Locate the cell with the specified text and output its [X, Y] center coordinate. 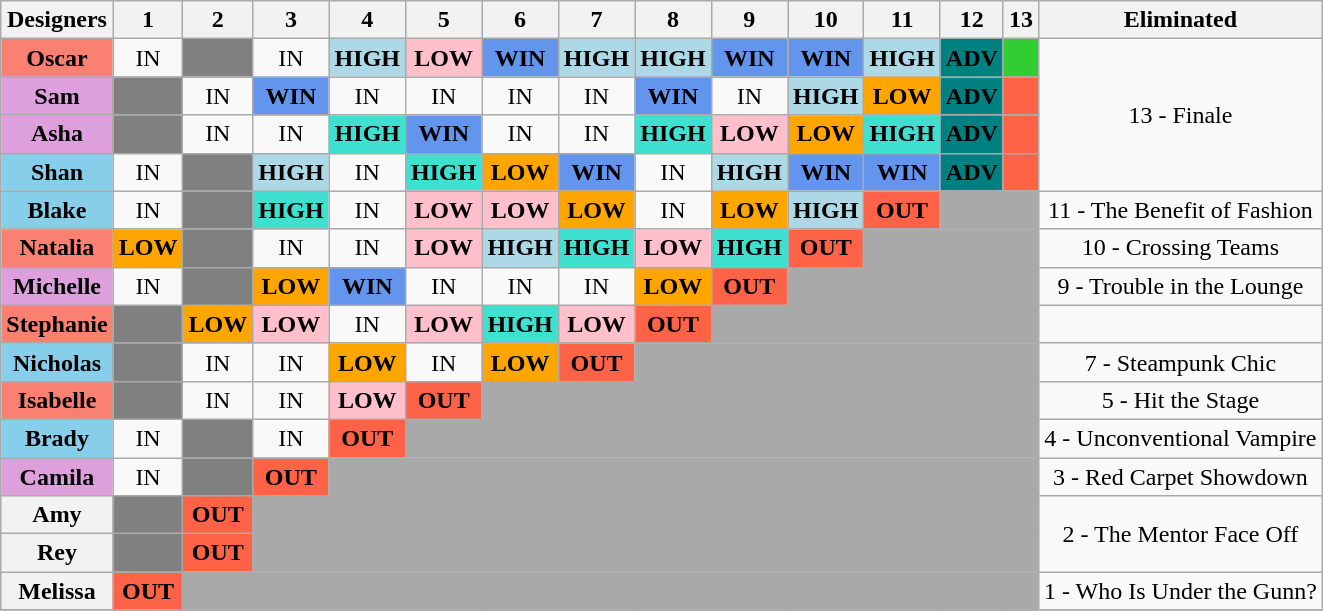
8 [673, 20]
Camila [57, 477]
Nicholas [57, 362]
Sam [57, 96]
Designers [57, 20]
1 [148, 20]
4 [367, 20]
Isabelle [57, 400]
2 - The Mentor Face Off [1180, 534]
Shan [57, 172]
3 [291, 20]
3 - Red Carpet Showdown [1180, 477]
Melissa [57, 591]
Michelle [57, 286]
11 [902, 20]
10 [826, 20]
2 [218, 20]
9 [749, 20]
Oscar [57, 58]
Eliminated [1180, 20]
4 - Unconventional Vampire [1180, 438]
Stephanie [57, 324]
12 [972, 20]
13 [1020, 20]
9 - Trouble in the Lounge [1180, 286]
1 - Who Is Under the Gunn? [1180, 591]
Rey [57, 553]
Natalia [57, 248]
Brady [57, 438]
10 - Crossing Teams [1180, 248]
7 [596, 20]
11 - The Benefit of Fashion [1180, 210]
Blake [57, 210]
13 - Finale [1180, 115]
6 [520, 20]
5 [443, 20]
7 - Steampunk Chic [1180, 362]
Amy [57, 515]
5 - Hit the Stage [1180, 400]
Asha [57, 134]
